Determine the (x, y) coordinate at the center of the cell enclosing the given text.  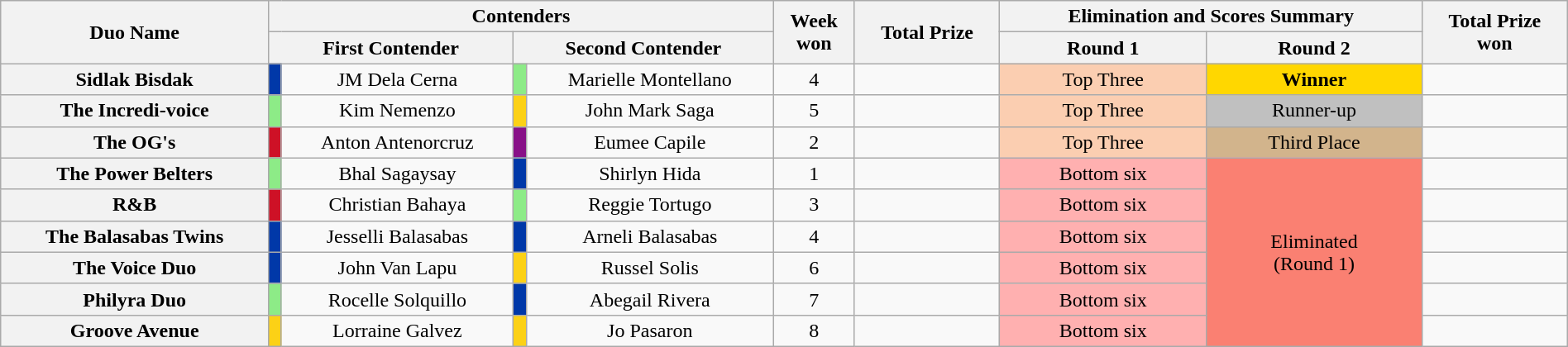
R&B (135, 205)
John Van Lapu (397, 268)
The Incredi-voice (135, 111)
5 (814, 111)
Abegail Rivera (650, 299)
The OG's (135, 142)
Round 2 (1315, 48)
Winner (1315, 79)
The Balasabas Twins (135, 236)
Weekwon (814, 32)
Reggie Tortugo (650, 205)
Duo Name (135, 32)
Contenders (521, 17)
Marielle Montellano (650, 79)
Christian Bahaya (397, 205)
Eliminated(Round 1) (1315, 252)
Jo Pasaron (650, 330)
Russel Solis (650, 268)
Bhal Sagaysay (397, 173)
Elimination and Scores Summary (1211, 17)
Lorraine Galvez (397, 330)
6 (814, 268)
8 (814, 330)
Rocelle Solquillo (397, 299)
Shirlyn Hida (650, 173)
Total Prize (927, 32)
Round 1 (1103, 48)
Jesselli Balasabas (397, 236)
3 (814, 205)
The Voice Duo (135, 268)
Eumee Capile (650, 142)
Anton Antenorcruz (397, 142)
Runner-up (1315, 111)
John Mark Saga (650, 111)
JM Dela Cerna (397, 79)
1 (814, 173)
Second Contender (643, 48)
Kim Nemenzo (397, 111)
Groove Avenue (135, 330)
The Power Belters (135, 173)
Third Place (1315, 142)
7 (814, 299)
First Contender (391, 48)
Sidlak Bisdak (135, 79)
Arneli Balasabas (650, 236)
Philyra Duo (135, 299)
2 (814, 142)
Total Prizewon (1494, 32)
